From the cell containing the given text, extract its center point as [X, Y] coordinate. 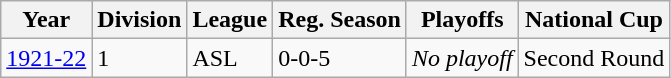
1 [140, 58]
1921-22 [46, 58]
Reg. Season [340, 20]
Second Round [594, 58]
0-0-5 [340, 58]
Playoffs [462, 20]
League [230, 20]
Year [46, 20]
Division [140, 20]
ASL [230, 58]
No playoff [462, 58]
National Cup [594, 20]
